Detect which cell encompasses the target text, then output its [X, Y] center coordinate. 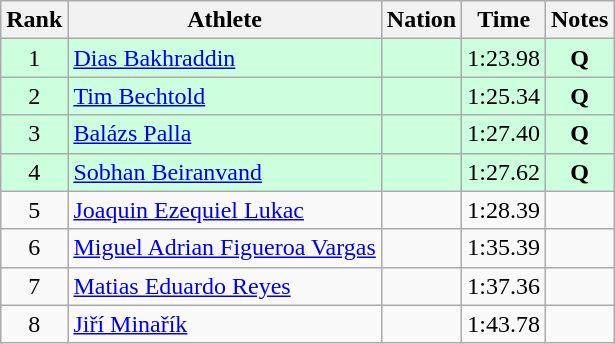
Joaquin Ezequiel Lukac [224, 210]
Matias Eduardo Reyes [224, 286]
5 [34, 210]
Jiří Minařík [224, 324]
Dias Bakhraddin [224, 58]
Balázs Palla [224, 134]
2 [34, 96]
1:43.78 [504, 324]
1:27.62 [504, 172]
3 [34, 134]
Notes [579, 20]
1 [34, 58]
1:37.36 [504, 286]
Rank [34, 20]
1:35.39 [504, 248]
4 [34, 172]
Miguel Adrian Figueroa Vargas [224, 248]
Tim Bechtold [224, 96]
6 [34, 248]
1:28.39 [504, 210]
8 [34, 324]
Nation [421, 20]
1:27.40 [504, 134]
1:25.34 [504, 96]
Athlete [224, 20]
1:23.98 [504, 58]
Sobhan Beiranvand [224, 172]
7 [34, 286]
Time [504, 20]
